For the text-containing cell, return its midpoint in (x, y) coordinate format. 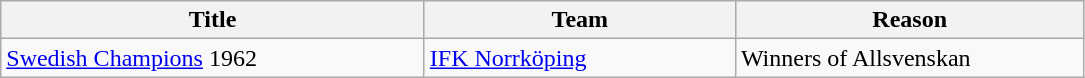
IFK Norrköping (580, 58)
Winners of Allsvenskan (910, 58)
Swedish Champions 1962 (213, 58)
Team (580, 20)
Reason (910, 20)
Title (213, 20)
